From the cell containing the given text, extract its center point as (X, Y) coordinate. 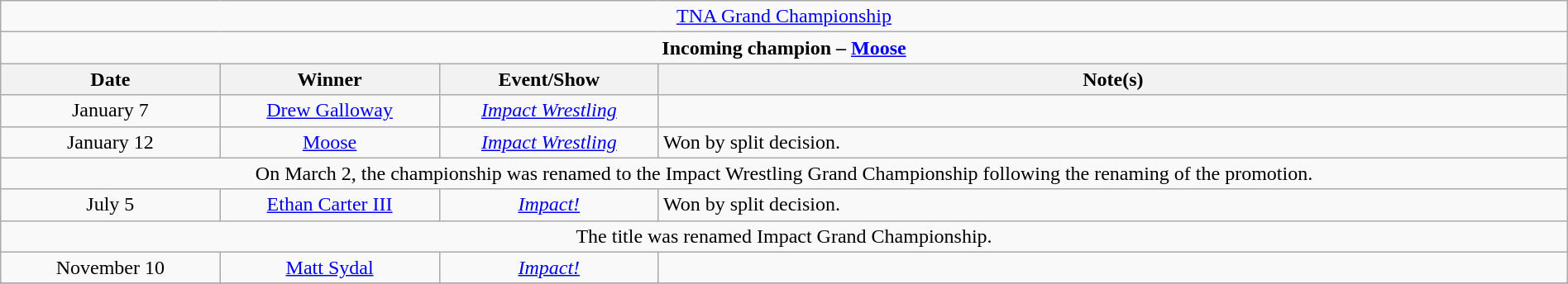
Event/Show (549, 79)
Date (111, 79)
Moose (329, 142)
July 5 (111, 205)
Winner (329, 79)
January 12 (111, 142)
Drew Galloway (329, 111)
Incoming champion – Moose (784, 48)
TNA Grand Championship (784, 17)
Ethan Carter III (329, 205)
Matt Sydal (329, 267)
The title was renamed Impact Grand Championship. (784, 236)
January 7 (111, 111)
On March 2, the championship was renamed to the Impact Wrestling Grand Championship following the renaming of the promotion. (784, 173)
Note(s) (1113, 79)
November 10 (111, 267)
